Return the (X, Y) coordinate for the center point of the cell that contains the specified text.  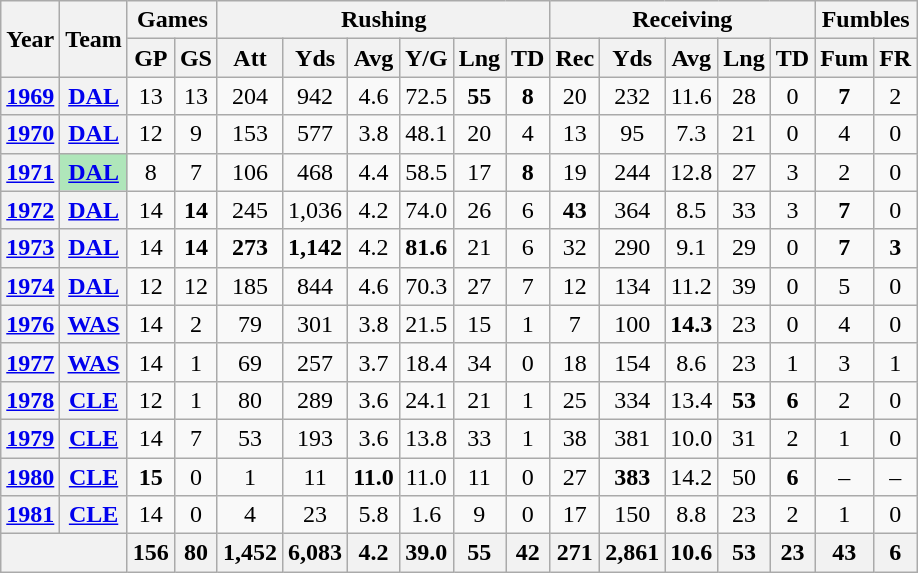
244 (632, 172)
245 (250, 210)
1981 (30, 515)
468 (316, 172)
273 (250, 248)
150 (632, 515)
154 (632, 362)
204 (250, 96)
Rec (575, 58)
3.7 (374, 362)
271 (575, 553)
1969 (30, 96)
Y/G (426, 58)
153 (250, 134)
7.3 (692, 134)
81.6 (426, 248)
381 (632, 438)
1974 (30, 286)
185 (250, 286)
Receiving (682, 20)
11.6 (692, 96)
4.4 (374, 172)
100 (632, 324)
156 (150, 553)
32 (575, 248)
28 (744, 96)
1,452 (250, 553)
12.8 (692, 172)
58.5 (426, 172)
Rushing (383, 20)
GS (196, 58)
Games (172, 20)
FR (896, 58)
193 (316, 438)
11.2 (692, 286)
5 (844, 286)
24.1 (426, 400)
1,142 (316, 248)
383 (632, 477)
74.0 (426, 210)
48.1 (426, 134)
106 (250, 172)
95 (632, 134)
1973 (30, 248)
Fum (844, 58)
289 (316, 400)
8.5 (692, 210)
29 (744, 248)
334 (632, 400)
21.5 (426, 324)
Year (30, 39)
10.6 (692, 553)
Fumbles (866, 20)
1980 (30, 477)
69 (250, 362)
1979 (30, 438)
14.2 (692, 477)
10.0 (692, 438)
257 (316, 362)
1970 (30, 134)
1,036 (316, 210)
9.1 (692, 248)
26 (479, 210)
39 (744, 286)
1972 (30, 210)
942 (316, 96)
72.5 (426, 96)
232 (632, 96)
38 (575, 438)
31 (744, 438)
577 (316, 134)
1976 (30, 324)
8.8 (692, 515)
18 (575, 362)
2,861 (632, 553)
70.3 (426, 286)
14.3 (692, 324)
1971 (30, 172)
290 (632, 248)
GP (150, 58)
42 (528, 553)
34 (479, 362)
13.8 (426, 438)
18.4 (426, 362)
1.6 (426, 515)
79 (250, 324)
364 (632, 210)
6,083 (316, 553)
1978 (30, 400)
134 (632, 286)
1977 (30, 362)
39.0 (426, 553)
50 (744, 477)
8.6 (692, 362)
Team (94, 39)
301 (316, 324)
13.4 (692, 400)
25 (575, 400)
844 (316, 286)
19 (575, 172)
5.8 (374, 515)
Att (250, 58)
